Detect which cell encompasses the target text, then output its (X, Y) center coordinate. 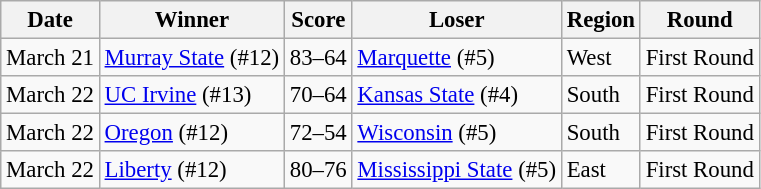
Mississippi State (#5) (456, 170)
80–76 (319, 170)
Liberty (#12) (192, 170)
UC Irvine (#13) (192, 95)
East (600, 170)
Winner (192, 20)
83–64 (319, 58)
Murray State (#12) (192, 58)
Score (319, 20)
March 21 (50, 58)
Kansas State (#4) (456, 95)
Oregon (#12) (192, 133)
Round (700, 20)
West (600, 58)
Date (50, 20)
Wisconsin (#5) (456, 133)
Loser (456, 20)
Marquette (#5) (456, 58)
70–64 (319, 95)
Region (600, 20)
72–54 (319, 133)
